Locate the cell with the specified text and output its (X, Y) center coordinate. 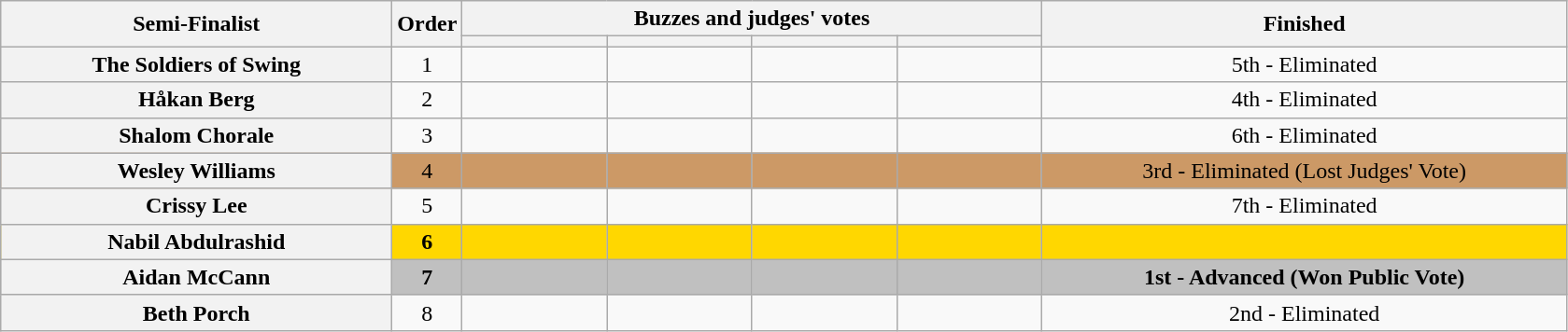
7 (428, 277)
1st - Advanced (Won Public Vote) (1304, 277)
Finished (1304, 24)
3 (428, 135)
Shalom Chorale (196, 135)
8 (428, 312)
6th - Eliminated (1304, 135)
7th - Eliminated (1304, 206)
2nd - Eliminated (1304, 312)
Wesley Williams (196, 171)
Nabil Abdulrashid (196, 242)
Crissy Lee (196, 206)
Buzzes and judges' votes (752, 19)
4th - Eliminated (1304, 100)
6 (428, 242)
5 (428, 206)
Semi-Finalist (196, 24)
Beth Porch (196, 312)
Aidan McCann (196, 277)
4 (428, 171)
1 (428, 64)
3rd - Eliminated (Lost Judges' Vote) (1304, 171)
Håkan Berg (196, 100)
2 (428, 100)
Order (428, 24)
The Soldiers of Swing (196, 64)
5th - Eliminated (1304, 64)
